Extract the [X, Y] coordinate from the center of the cell holding the provided text.  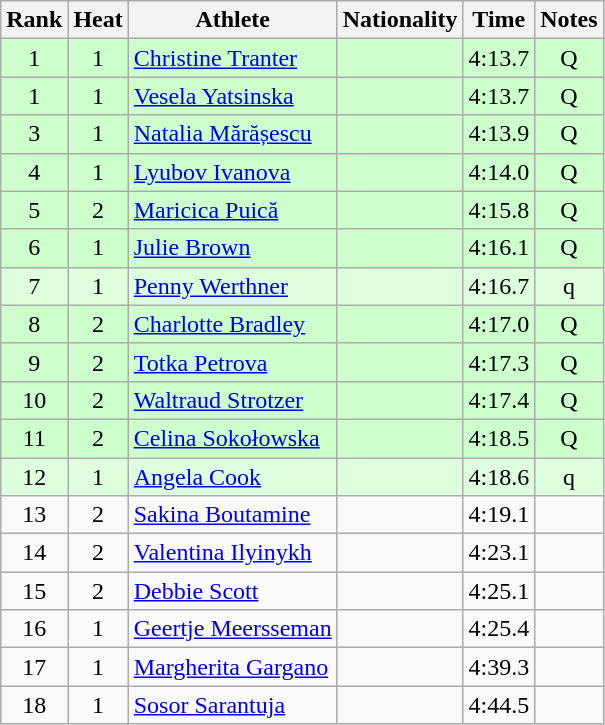
12 [34, 477]
Athlete [232, 20]
Notes [569, 20]
7 [34, 286]
15 [34, 591]
4:25.4 [499, 629]
4:17.4 [499, 400]
4:17.3 [499, 362]
8 [34, 324]
Vesela Yatsinska [232, 96]
Valentina Ilyinykh [232, 553]
4:13.9 [499, 134]
4:25.1 [499, 591]
14 [34, 553]
4:19.1 [499, 515]
Geertje Meersseman [232, 629]
4:18.6 [499, 477]
Time [499, 20]
4:17.0 [499, 324]
4:18.5 [499, 438]
Lyubov Ivanova [232, 172]
Natalia Mărășescu [232, 134]
Sakina Boutamine [232, 515]
4 [34, 172]
4:39.3 [499, 667]
4:15.8 [499, 210]
4:16.1 [499, 248]
Julie Brown [232, 248]
Debbie Scott [232, 591]
6 [34, 248]
4:16.7 [499, 286]
3 [34, 134]
Margherita Gargano [232, 667]
4:14.0 [499, 172]
Christine Tranter [232, 58]
16 [34, 629]
9 [34, 362]
Celina Sokołowska [232, 438]
Heat [98, 20]
Penny Werthner [232, 286]
17 [34, 667]
Sosor Sarantuja [232, 705]
13 [34, 515]
18 [34, 705]
4:44.5 [499, 705]
11 [34, 438]
4:23.1 [499, 553]
Angela Cook [232, 477]
10 [34, 400]
Charlotte Bradley [232, 324]
Waltraud Strotzer [232, 400]
Maricica Puică [232, 210]
Rank [34, 20]
Nationality [400, 20]
5 [34, 210]
Totka Petrova [232, 362]
